Capture the cell that displays the provided text and extract its (x, y) central coordinate. 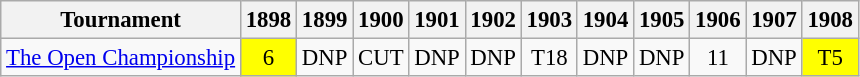
CUT (381, 58)
1900 (381, 20)
1901 (437, 20)
1902 (493, 20)
11 (718, 58)
6 (268, 58)
1905 (662, 20)
T5 (830, 58)
1903 (549, 20)
T18 (549, 58)
1899 (325, 20)
1898 (268, 20)
The Open Championship (121, 58)
1906 (718, 20)
1907 (774, 20)
1904 (605, 20)
Tournament (121, 20)
1908 (830, 20)
